Return the [X, Y] coordinate for the center point of the cell that contains the specified text.  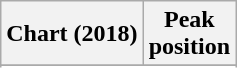
Peakposition [189, 34]
Chart (2018) [72, 34]
